Return the (X, Y) coordinate for the center point of the cell that contains the specified text.  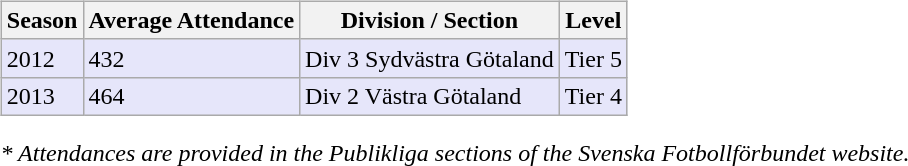
Tier 5 (593, 58)
Tier 4 (593, 96)
Div 2 Västra Götaland (430, 96)
Division / Section (430, 20)
464 (192, 96)
432 (192, 58)
Div 3 Sydvästra Götaland (430, 58)
2013 (42, 96)
Average Attendance (192, 20)
2012 (42, 58)
Season (42, 20)
Level (593, 20)
